From the cell containing the given text, extract its center point as (x, y) coordinate. 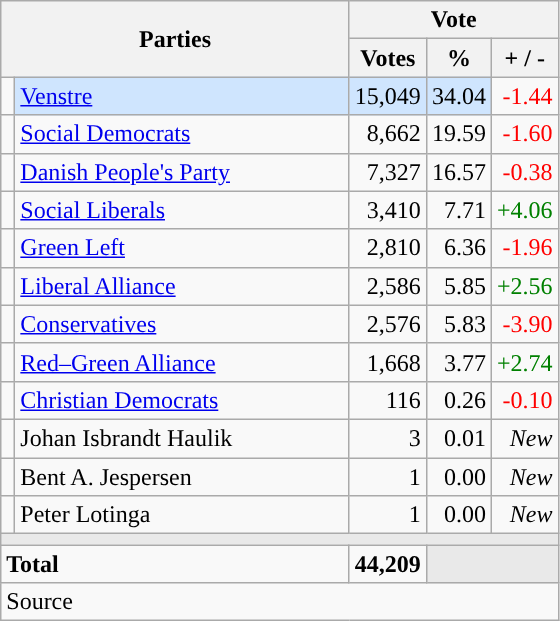
2,576 (388, 324)
% (458, 58)
Vote (454, 20)
1,668 (388, 362)
+2.56 (524, 286)
6.36 (458, 248)
-1.60 (524, 134)
3 (388, 438)
2,586 (388, 286)
Christian Democrats (182, 400)
Bent A. Jespersen (182, 477)
7.71 (458, 210)
2,810 (388, 248)
5.83 (458, 324)
0.01 (458, 438)
-1.44 (524, 96)
-0.38 (524, 172)
19.59 (458, 134)
8,662 (388, 134)
16.57 (458, 172)
Source (280, 602)
Conservatives (182, 324)
-3.90 (524, 324)
34.04 (458, 96)
Johan Isbrandt Haulik (182, 438)
Red–Green Alliance (182, 362)
+2.74 (524, 362)
44,209 (388, 564)
0.26 (458, 400)
3.77 (458, 362)
Votes (388, 58)
Green Left (182, 248)
15,049 (388, 96)
-0.10 (524, 400)
+ / - (524, 58)
Danish People's Party (182, 172)
-1.96 (524, 248)
Social Democrats (182, 134)
7,327 (388, 172)
Liberal Alliance (182, 286)
Total (176, 564)
Venstre (182, 96)
Peter Lotinga (182, 515)
3,410 (388, 210)
+4.06 (524, 210)
5.85 (458, 286)
116 (388, 400)
Social Liberals (182, 210)
Parties (176, 39)
